Identify which cell holds the provided text, then report its [x, y] central coordinate. 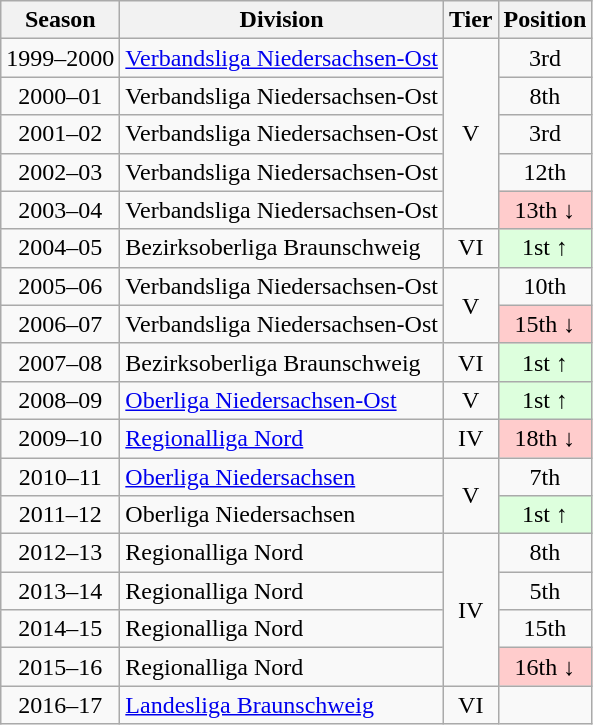
2006–07 [60, 324]
Landesliga Braunschweig [282, 705]
15th ↓ [545, 324]
2011–12 [60, 515]
13th ↓ [545, 210]
2015–16 [60, 667]
2004–05 [60, 248]
2003–04 [60, 210]
Oberliga Niedersachsen-Ost [282, 400]
2002–03 [60, 172]
7th [545, 477]
10th [545, 286]
Season [60, 20]
2013–14 [60, 591]
18th ↓ [545, 438]
1999–2000 [60, 58]
2016–17 [60, 705]
2007–08 [60, 362]
2005–06 [60, 286]
2012–13 [60, 553]
2008–09 [60, 400]
2000–01 [60, 96]
2014–15 [60, 629]
2010–11 [60, 477]
12th [545, 172]
2009–10 [60, 438]
Division [282, 20]
5th [545, 591]
16th ↓ [545, 667]
Position [545, 20]
Tier [470, 20]
2001–02 [60, 134]
15th [545, 629]
